Capture the cell that displays the provided text and extract its [x, y] central coordinate. 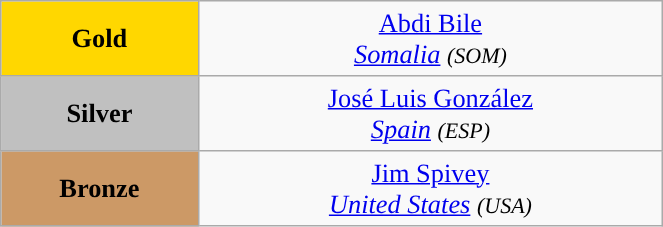
Gold [100, 38]
José Luis GonzálezSpain (ESP) [430, 112]
Silver [100, 112]
Jim SpiveyUnited States (USA) [430, 188]
Bronze [100, 188]
Abdi BileSomalia (SOM) [430, 38]
